Extract the [X, Y] coordinate from the center of the cell holding the provided text.  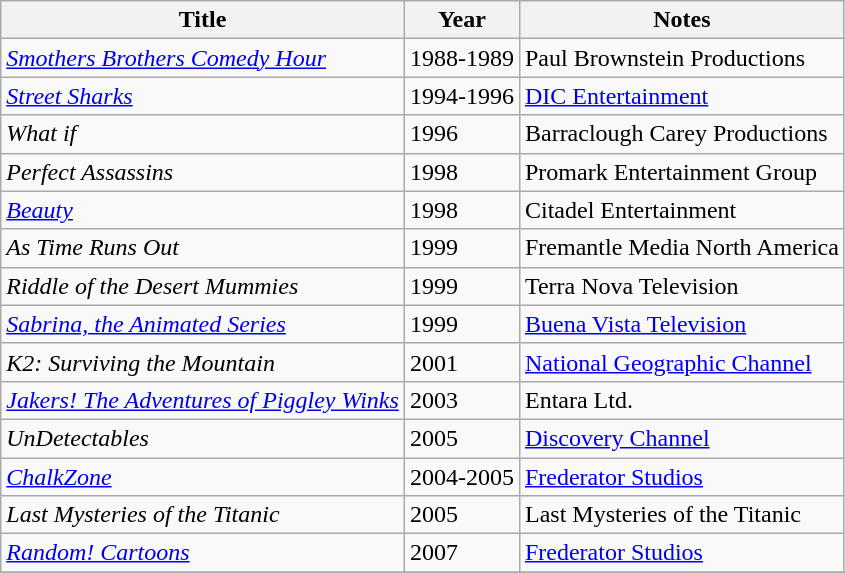
2001 [462, 362]
Year [462, 20]
Smothers Brothers Comedy Hour [203, 58]
Title [203, 20]
Entara Ltd. [682, 400]
K2: Surviving the Mountain [203, 362]
What if [203, 134]
ChalkZone [203, 477]
Terra Nova Television [682, 286]
2003 [462, 400]
DIC Entertainment [682, 96]
Sabrina, the Animated Series [203, 324]
Random! Cartoons [203, 553]
Paul Brownstein Productions [682, 58]
Fremantle Media North America [682, 248]
National Geographic Channel [682, 362]
UnDetectables [203, 438]
Buena Vista Television [682, 324]
Street Sharks [203, 96]
Riddle of the Desert Mummies [203, 286]
Discovery Channel [682, 438]
1994-1996 [462, 96]
Perfect Assassins [203, 172]
As Time Runs Out [203, 248]
Jakers! The Adventures of Piggley Winks [203, 400]
Barraclough Carey Productions [682, 134]
Promark Entertainment Group [682, 172]
Citadel Entertainment [682, 210]
Notes [682, 20]
2004-2005 [462, 477]
1996 [462, 134]
2007 [462, 553]
Beauty [203, 210]
1988-1989 [462, 58]
